Scan for the cell matching the given text and deliver its [X, Y] coordinate at center. 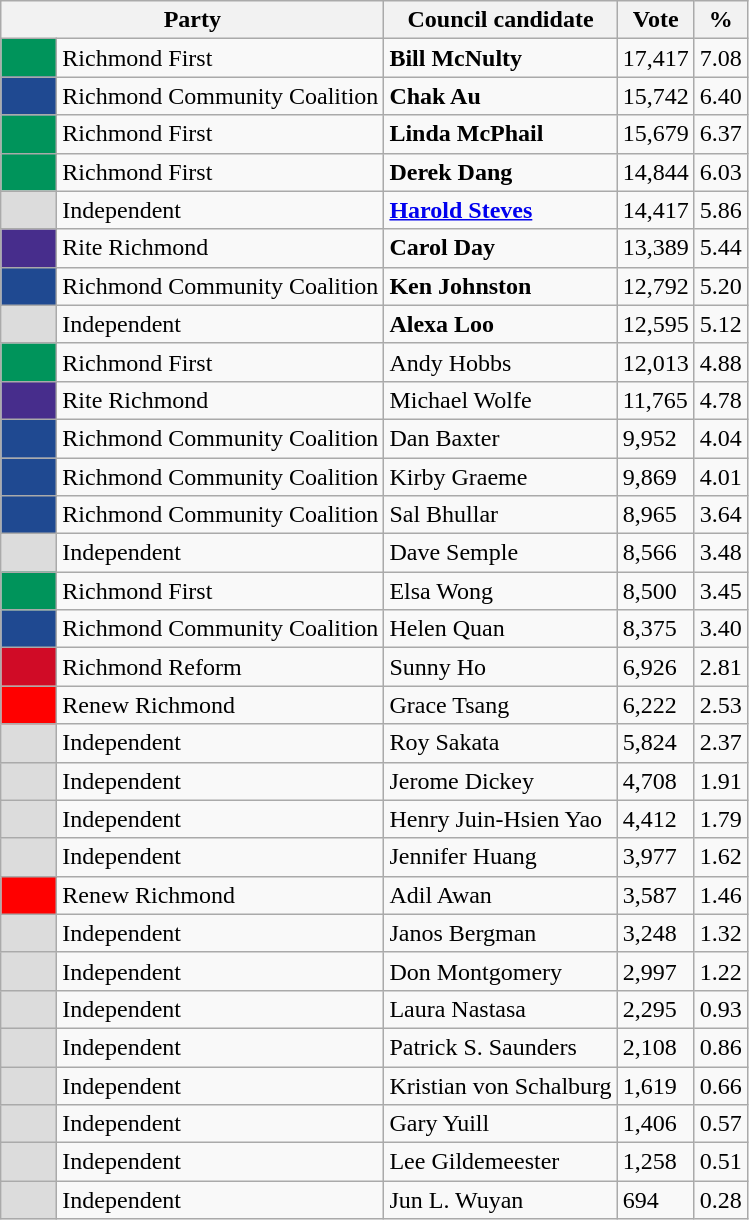
Dan Baxter [500, 438]
Grace Tsang [500, 705]
8,566 [656, 553]
5.20 [720, 286]
3.45 [720, 591]
1,258 [656, 1162]
13,389 [656, 248]
15,742 [656, 96]
Ken Johnston [500, 286]
7.08 [720, 58]
2,997 [656, 971]
8,500 [656, 591]
Sal Bhullar [500, 515]
5.86 [720, 210]
4.88 [720, 362]
Richmond Reform [220, 667]
Linda McPhail [500, 134]
Vote [656, 20]
14,844 [656, 172]
Lee Gildemeester [500, 1162]
4,412 [656, 819]
17,417 [656, 58]
4.01 [720, 477]
2.81 [720, 667]
Patrick S. Saunders [500, 1047]
Andy Hobbs [500, 362]
Council candidate [500, 20]
12,792 [656, 286]
3.48 [720, 553]
3.64 [720, 515]
2.37 [720, 743]
1.32 [720, 933]
1,406 [656, 1124]
Harold Steves [500, 210]
Jennifer Huang [500, 857]
Henry Juin-Hsien Yao [500, 819]
9,869 [656, 477]
Carol Day [500, 248]
3,587 [656, 895]
Alexa Loo [500, 324]
Don Montgomery [500, 971]
1,619 [656, 1085]
Roy Sakata [500, 743]
1.22 [720, 971]
4.04 [720, 438]
Michael Wolfe [500, 400]
Elsa Wong [500, 591]
Jun L. Wuyan [500, 1200]
0.28 [720, 1200]
6,926 [656, 667]
3.40 [720, 629]
0.51 [720, 1162]
6.37 [720, 134]
1.46 [720, 895]
2,108 [656, 1047]
5.12 [720, 324]
Janos Bergman [500, 933]
5,824 [656, 743]
8,965 [656, 515]
694 [656, 1200]
3,977 [656, 857]
Sunny Ho [500, 667]
Kirby Graeme [500, 477]
1.91 [720, 781]
Party [192, 20]
11,765 [656, 400]
2.53 [720, 705]
Kristian von Schalburg [500, 1085]
15,679 [656, 134]
1.79 [720, 819]
Dave Semple [500, 553]
6,222 [656, 705]
Adil Awan [500, 895]
Helen Quan [500, 629]
0.93 [720, 1009]
Jerome Dickey [500, 781]
8,375 [656, 629]
4.78 [720, 400]
12,013 [656, 362]
14,417 [656, 210]
0.57 [720, 1124]
6.03 [720, 172]
Gary Yuill [500, 1124]
0.86 [720, 1047]
0.66 [720, 1085]
2,295 [656, 1009]
9,952 [656, 438]
3,248 [656, 933]
1.62 [720, 857]
Derek Dang [500, 172]
Laura Nastasa [500, 1009]
12,595 [656, 324]
Chak Au [500, 96]
5.44 [720, 248]
Bill McNulty [500, 58]
4,708 [656, 781]
6.40 [720, 96]
% [720, 20]
